Locate the cell with the specified text and output its (x, y) center coordinate. 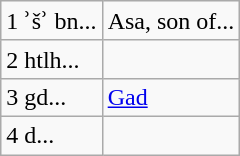
Gad (171, 97)
2 htlh... (52, 59)
Asa, son of... (171, 21)
4 d... (52, 135)
1 ʾšʾ bn... (52, 21)
3 gd... (52, 97)
